Scan for the cell matching the given text and deliver its [X, Y] coordinate at center. 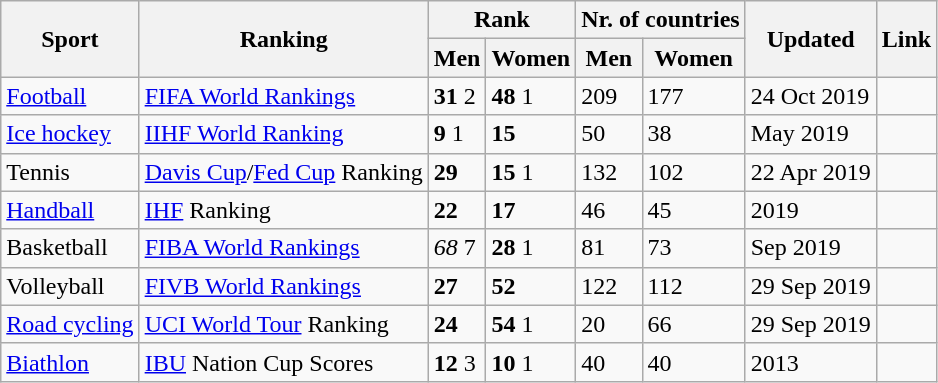
9 1 [457, 134]
81 [609, 248]
48 1 [531, 96]
68 7 [457, 248]
FIVB World Rankings [284, 286]
Rank [502, 20]
Link [906, 39]
22 [457, 210]
66 [694, 324]
Basketball [70, 248]
May 2019 [810, 134]
Handball [70, 210]
Sport [70, 39]
24 Oct 2019 [810, 96]
38 [694, 134]
122 [609, 286]
IBU Nation Cup Scores [284, 362]
2019 [810, 210]
102 [694, 172]
Davis Cup/Fed Cup Ranking [284, 172]
Ranking [284, 39]
Football [70, 96]
Biathlon [70, 362]
Sep 2019 [810, 248]
Ice hockey [70, 134]
12 3 [457, 362]
Volleyball [70, 286]
73 [694, 248]
FIFA World Rankings [284, 96]
15 1 [531, 172]
112 [694, 286]
54 1 [531, 324]
15 [531, 134]
52 [531, 286]
177 [694, 96]
24 [457, 324]
27 [457, 286]
45 [694, 210]
Updated [810, 39]
Tennis [70, 172]
17 [531, 210]
IIHF World Ranking [284, 134]
IHF Ranking [284, 210]
28 1 [531, 248]
20 [609, 324]
UCI World Tour Ranking [284, 324]
Road cycling [70, 324]
Nr. of countries [661, 20]
31 2 [457, 96]
209 [609, 96]
10 1 [531, 362]
50 [609, 134]
FIBA World Rankings [284, 248]
132 [609, 172]
29 [457, 172]
22 Apr 2019 [810, 172]
2013 [810, 362]
46 [609, 210]
